Find where the given text appears and provide that cell's center as (x, y) coordinate. 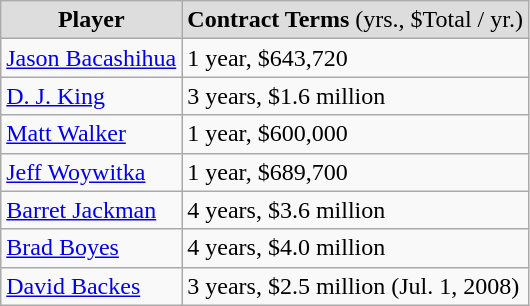
4 years, $4.0 million (356, 248)
1 year, $689,700 (356, 172)
David Backes (92, 286)
Player (92, 20)
D. J. King (92, 96)
Jason Bacashihua (92, 58)
4 years, $3.6 million (356, 210)
Contract Terms (yrs., $Total / yr.) (356, 20)
Brad Boyes (92, 248)
Matt Walker (92, 134)
Barret Jackman (92, 210)
3 years, $2.5 million (Jul. 1, 2008) (356, 286)
1 year, $600,000 (356, 134)
Jeff Woywitka (92, 172)
3 years, $1.6 million (356, 96)
1 year, $643,720 (356, 58)
